Provide the [x, y] coordinate of the cell's center where the given text is located.  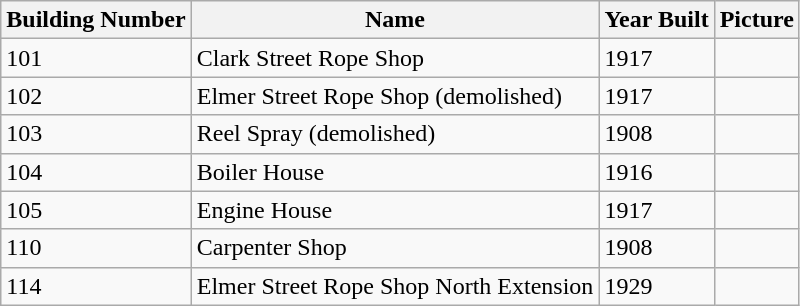
Clark Street Rope Shop [395, 58]
Engine House [395, 210]
1929 [656, 286]
Picture [756, 20]
Name [395, 20]
104 [96, 172]
103 [96, 134]
105 [96, 210]
Elmer Street Rope Shop (demolished) [395, 96]
Carpenter Shop [395, 248]
Elmer Street Rope Shop North Extension [395, 286]
Reel Spray (demolished) [395, 134]
Year Built [656, 20]
1916 [656, 172]
110 [96, 248]
Boiler House [395, 172]
Building Number [96, 20]
114 [96, 286]
101 [96, 58]
102 [96, 96]
